For the text-containing cell, return its midpoint in [x, y] coordinate format. 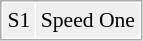
S1 [19, 20]
Speed One [88, 20]
